Return the [X, Y] coordinate for the center point of the cell that contains the specified text.  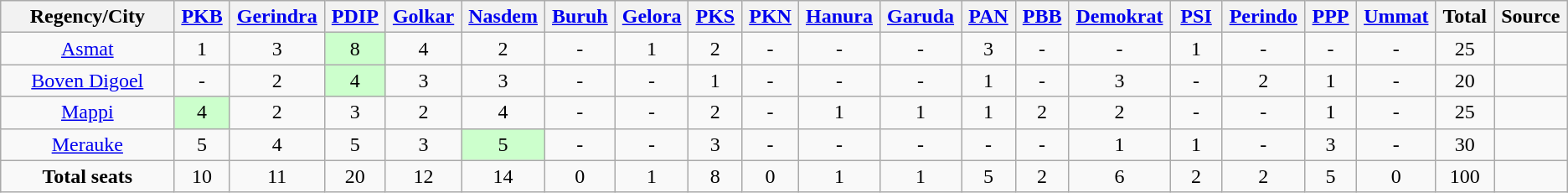
30 [1465, 144]
PAN [988, 17]
PPP [1330, 17]
PBB [1042, 17]
Nasdem [503, 17]
Perindo [1263, 17]
Hanura [839, 17]
Source [1531, 17]
PSI [1196, 17]
Demokrat [1119, 17]
Garuda [921, 17]
Total seats [87, 176]
Boven Digoel [87, 81]
Mappi [87, 112]
11 [276, 176]
PKB [202, 17]
PDIP [355, 17]
PKN [771, 17]
Total [1465, 17]
Gerindra [276, 17]
6 [1119, 176]
Buruh [580, 17]
Regency/City [87, 17]
10 [202, 176]
Gelora [652, 17]
Merauke [87, 144]
14 [503, 176]
100 [1465, 176]
12 [423, 176]
Golkar [423, 17]
PKS [715, 17]
Ummat [1396, 17]
Asmat [87, 49]
